Capture the cell that displays the provided text and extract its (X, Y) central coordinate. 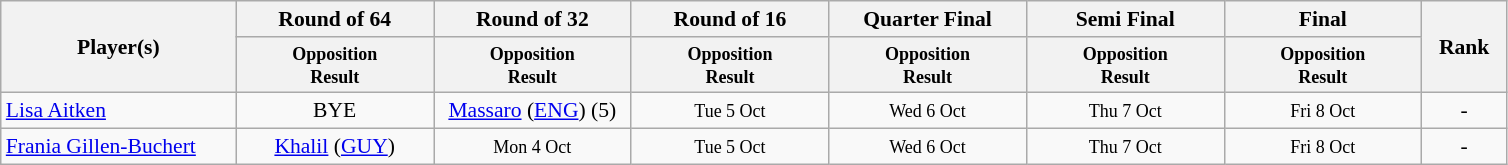
Quarter Final (928, 19)
Round of 64 (335, 19)
Rank (1464, 47)
Massaro (ENG) (5) (533, 111)
BYE (335, 111)
Player(s) (118, 47)
Lisa Aitken (118, 111)
Semi Final (1125, 19)
Round of 16 (730, 19)
Khalil (GUY) (335, 147)
Final (1323, 19)
Mon 4 Oct (533, 147)
Round of 32 (533, 19)
Frania Gillen-Buchert (118, 147)
